Identify which cell holds the provided text, then report its [X, Y] central coordinate. 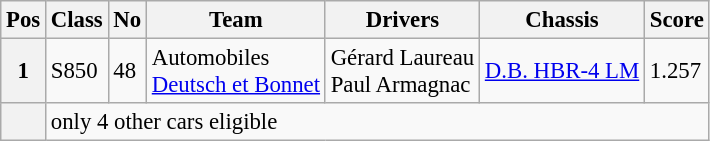
No [127, 20]
Team [236, 20]
Gérard Laureau Paul Armagnac [402, 72]
Chassis [562, 20]
Pos [24, 20]
1 [24, 72]
1.257 [678, 72]
S850 [78, 72]
Score [678, 20]
D.B. HBR-4 LM [562, 72]
Class [78, 20]
only 4 other cars eligible [378, 122]
AutomobilesDeutsch et Bonnet [236, 72]
Drivers [402, 20]
48 [127, 72]
